Identify which cell holds the provided text, then report its [X, Y] central coordinate. 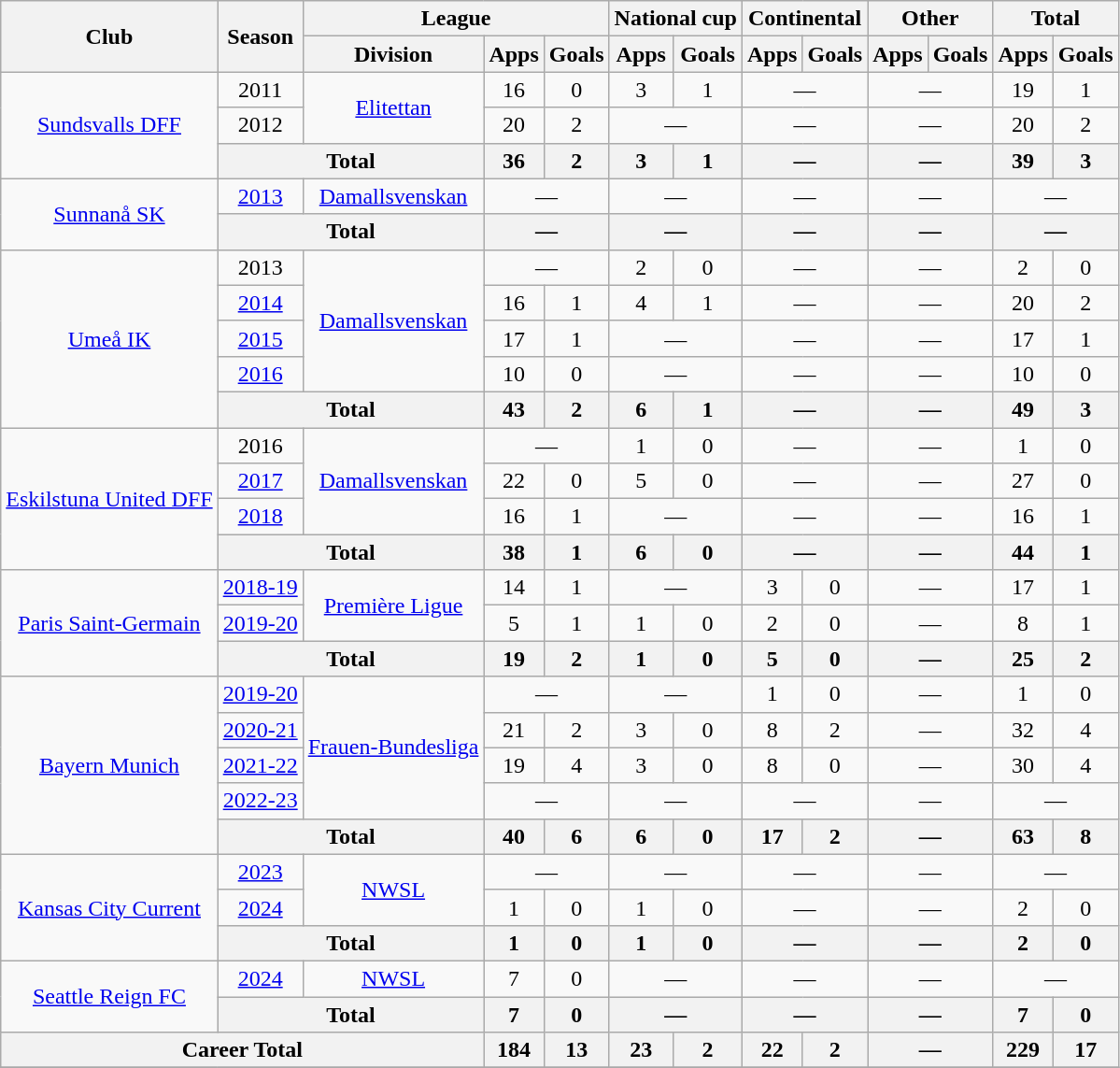
2023 [260, 872]
National cup [675, 19]
30 [1023, 765]
Elitettan [393, 107]
2015 [260, 338]
2021-22 [260, 765]
Première Ligue [393, 605]
2017 [260, 481]
League [456, 19]
Continental [805, 19]
229 [1023, 1050]
Bayern Munich [109, 765]
23 [641, 1050]
32 [1023, 730]
25 [1023, 659]
27 [1023, 481]
49 [1023, 409]
2014 [260, 303]
Paris Saint-Germain [109, 623]
2018-19 [260, 588]
36 [514, 161]
39 [1023, 161]
Season [260, 36]
Umeå IK [109, 338]
40 [514, 836]
21 [514, 730]
Career Total [243, 1050]
2011 [260, 90]
63 [1023, 836]
2022-23 [260, 801]
13 [576, 1050]
2020-21 [260, 730]
Sundsvalls DFF [109, 125]
Other [930, 19]
2018 [260, 517]
Sunnanå SK [109, 214]
38 [514, 552]
44 [1023, 552]
Eskilstuna United DFF [109, 499]
2012 [260, 125]
Seattle Reign FC [109, 996]
Kansas City Current [109, 907]
Club [109, 36]
Frauen-Bundesliga [393, 748]
Division [393, 54]
14 [514, 588]
184 [514, 1050]
43 [514, 409]
